Output the (X, Y) coordinate of the center of the cell containing the given text.  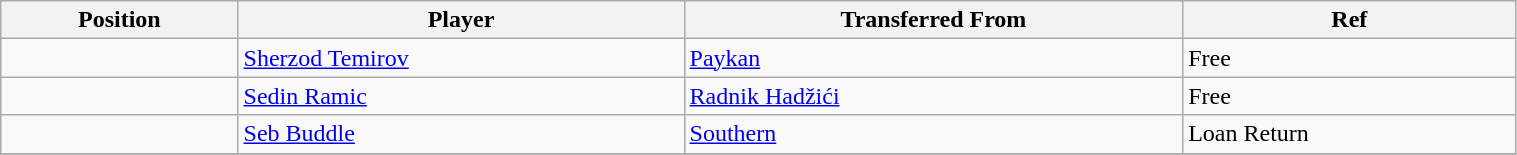
Sherzod Temirov (461, 58)
Player (461, 20)
Loan Return (1350, 134)
Paykan (934, 58)
Radnik Hadžići (934, 96)
Position (120, 20)
Sedin Ramic (461, 96)
Southern (934, 134)
Transferred From (934, 20)
Ref (1350, 20)
Seb Buddle (461, 134)
